Scan for the cell matching the given text and deliver its [x, y] coordinate at center. 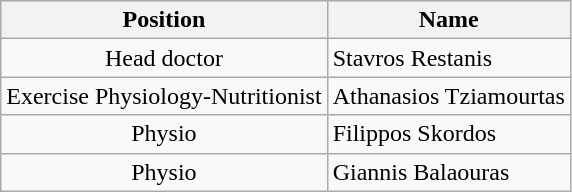
Name [448, 20]
Filippos Skordos [448, 134]
Athanasios Tziamourtas [448, 96]
Stavros Restanis [448, 58]
Position [164, 20]
Exercise Physiology-Nutritionist [164, 96]
Head doctor [164, 58]
Giannis Balaouras [448, 172]
